Pinpoint the cell where the given text exists, returning its (x, y) midpoint coordinate. 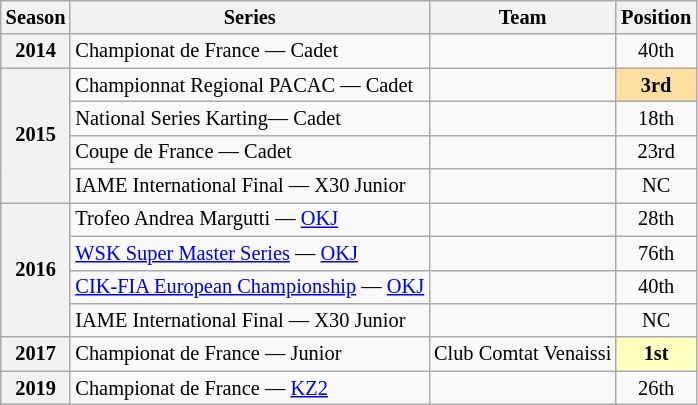
WSK Super Master Series — OKJ (250, 253)
Position (656, 17)
23rd (656, 152)
18th (656, 118)
Trofeo Andrea Margutti — OKJ (250, 219)
Season (36, 17)
2017 (36, 354)
2016 (36, 270)
National Series Karting— Cadet (250, 118)
2014 (36, 51)
3rd (656, 85)
2015 (36, 136)
2019 (36, 388)
Championat de France — Junior (250, 354)
Championnat Regional PACAC — Cadet (250, 85)
Series (250, 17)
1st (656, 354)
CIK-FIA European Championship — OKJ (250, 287)
76th (656, 253)
Championat de France — Cadet (250, 51)
Team (522, 17)
Coupe de France — Cadet (250, 152)
26th (656, 388)
28th (656, 219)
Club Comtat Venaissi (522, 354)
Championat de France — KZ2 (250, 388)
